Locate the cell with the specified text and output its [x, y] center coordinate. 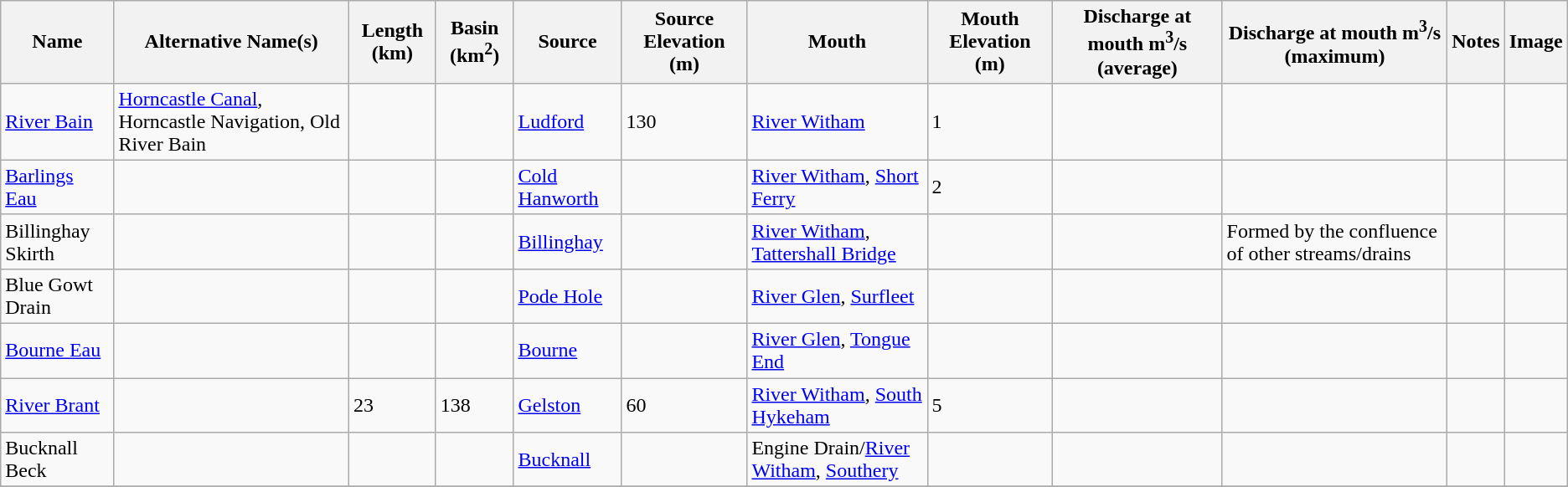
2 [990, 187]
Engine Drain/River Witham, Southery [838, 460]
Bucknall Beck [57, 460]
Source Elevation (m) [684, 42]
River Witham, Short Ferry [838, 187]
Billinghay Skirth [57, 241]
Mouth Elevation (m) [990, 42]
River Witham, Tattershall Bridge [838, 241]
Discharge at mouth m3/s (maximum) [1335, 42]
Image [1536, 42]
Horncastle Canal, Horncastle Navigation, Old River Bain [231, 121]
Ludford [568, 121]
Bourne [568, 351]
Gelston [568, 405]
Notes [1476, 42]
Alternative Name(s) [231, 42]
Bucknall [568, 460]
River Glen, Surfleet [838, 296]
Name [57, 42]
Pode Hole [568, 296]
Barlings Eau [57, 187]
Cold Hanworth [568, 187]
Source [568, 42]
1 [990, 121]
23 [392, 405]
130 [684, 121]
River Bain [57, 121]
Bourne Eau [57, 351]
Formed by the confluence of other streams/drains [1335, 241]
5 [990, 405]
Length (km) [392, 42]
Basin (km2) [474, 42]
Blue Gowt Drain [57, 296]
138 [474, 405]
60 [684, 405]
Billinghay [568, 241]
River Witham, South Hykeham [838, 405]
River Witham [838, 121]
Mouth [838, 42]
River Brant [57, 405]
River Glen, Tongue End [838, 351]
Discharge at mouth m3/s (average) [1137, 42]
